Search for the cell housing the specified text and yield its (X, Y) center coordinate. 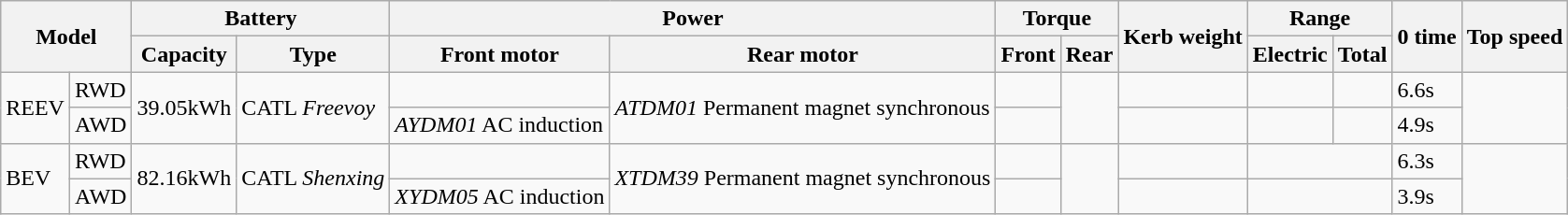
Front motor (499, 54)
AYDM01 AC induction (499, 125)
CATL Shenxing (313, 179)
0 time (1427, 36)
Rear (1089, 54)
Top speed (1515, 36)
4.9s (1427, 125)
Capacity (184, 54)
Torque (1057, 19)
Power (693, 19)
Electric (1290, 54)
ATDM01 Permanent magnet synchronous (802, 107)
Range (1320, 19)
Front (1029, 54)
39.05kWh (184, 107)
Rear motor (802, 54)
Total (1362, 54)
Battery (261, 19)
CATL Freevoy (313, 107)
Model (66, 36)
3.9s (1427, 196)
6.3s (1427, 161)
XYDM05 AC induction (499, 196)
Kerb weight (1183, 36)
XTDM39 Permanent magnet synchronous (802, 179)
82.16kWh (184, 179)
BEV (36, 179)
REEV (36, 107)
6.6s (1427, 90)
Type (313, 54)
